Search for the cell housing the specified text and yield its [X, Y] center coordinate. 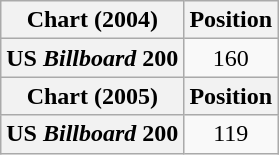
Chart (2005) [92, 96]
Chart (2004) [92, 20]
160 [231, 58]
119 [231, 134]
